Locate the cell with the specified text and output its (X, Y) center coordinate. 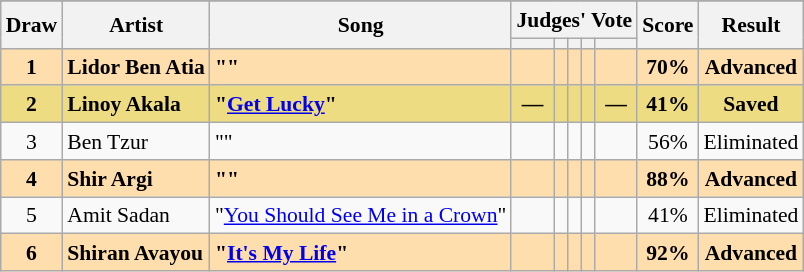
"Get Lucky" (360, 104)
Saved (752, 104)
"You Should See Me in a Crown" (360, 216)
6 (32, 252)
4 (32, 178)
Linoy Akala (136, 104)
Lidor Ben Atia (136, 66)
88% (668, 178)
Shir Argi (136, 178)
5 (32, 216)
Score (668, 24)
Shiran Avayou (136, 252)
Amit Sadan (136, 216)
1 (32, 66)
3 (32, 142)
"It's My Life" (360, 252)
Result (752, 24)
Song (360, 24)
70% (668, 66)
Artist (136, 24)
Draw (32, 24)
2 (32, 104)
92% (668, 252)
56% (668, 142)
Ben Tzur (136, 142)
Judges' Vote (574, 20)
